Identify which cell holds the provided text, then report its (X, Y) central coordinate. 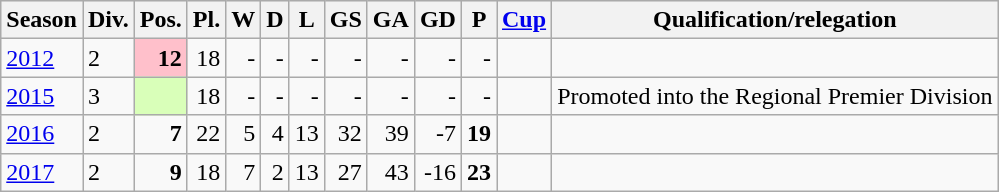
GS (346, 20)
GD (438, 20)
2012 (42, 58)
23 (478, 172)
4 (275, 134)
Pos. (160, 20)
3 (108, 96)
-16 (438, 172)
P (478, 20)
W (244, 20)
2015 (42, 96)
43 (390, 172)
Pl. (206, 20)
D (275, 20)
9 (160, 172)
Qualification/relegation (775, 20)
Promoted into the Regional Premier Division (775, 96)
2016 (42, 134)
2017 (42, 172)
19 (478, 134)
Season (42, 20)
GA (390, 20)
5 (244, 134)
L (306, 20)
Div. (108, 20)
-7 (438, 134)
39 (390, 134)
27 (346, 172)
22 (206, 134)
32 (346, 134)
12 (160, 58)
Cup (524, 20)
